Return (x, y) of the center of cell containing provided text 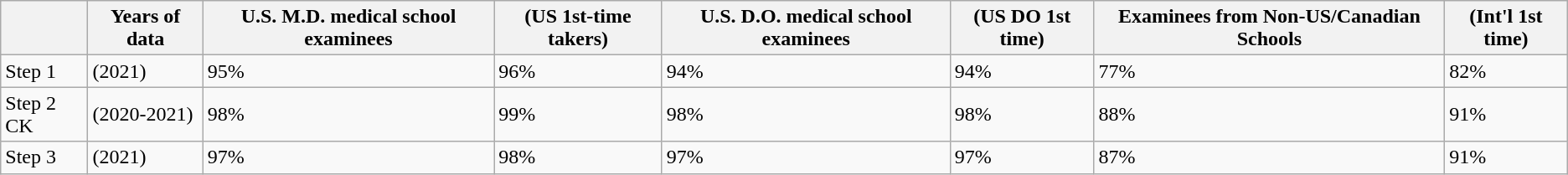
96% (578, 71)
87% (1270, 157)
U.S. M.D. medical school examinees (348, 28)
Years of data (146, 28)
(US 1st-time takers) (578, 28)
99% (578, 114)
82% (1506, 71)
(Int'l 1st time) (1506, 28)
U.S. D.O. medical school examinees (806, 28)
(US DO 1st time) (1022, 28)
(2020-2021) (146, 114)
95% (348, 71)
Step 3 (44, 157)
Step 2 CK (44, 114)
77% (1270, 71)
Examinees from Non-US/Canadian Schools (1270, 28)
Step 1 (44, 71)
88% (1270, 114)
